Identify which cell holds the provided text, then report its [x, y] central coordinate. 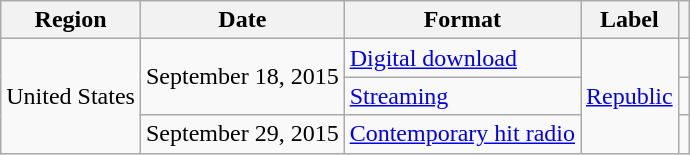
September 29, 2015 [242, 134]
September 18, 2015 [242, 77]
Date [242, 20]
United States [71, 96]
Contemporary hit radio [462, 134]
Streaming [462, 96]
Region [71, 20]
Format [462, 20]
Digital download [462, 58]
Label [629, 20]
Republic [629, 96]
